Output the (X, Y) coordinate of the center of the cell containing the given text.  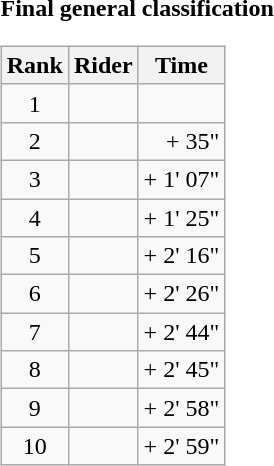
+ 2' 26" (182, 294)
10 (34, 446)
4 (34, 217)
+ 2' 58" (182, 408)
+ 2' 16" (182, 256)
Rider (103, 65)
Rank (34, 65)
1 (34, 103)
8 (34, 370)
+ 35" (182, 141)
+ 2' 44" (182, 332)
9 (34, 408)
2 (34, 141)
5 (34, 256)
6 (34, 294)
+ 1' 25" (182, 217)
3 (34, 179)
+ 1' 07" (182, 179)
Time (182, 65)
+ 2' 45" (182, 370)
7 (34, 332)
+ 2' 59" (182, 446)
